For the text-containing cell, return its midpoint in (X, Y) coordinate format. 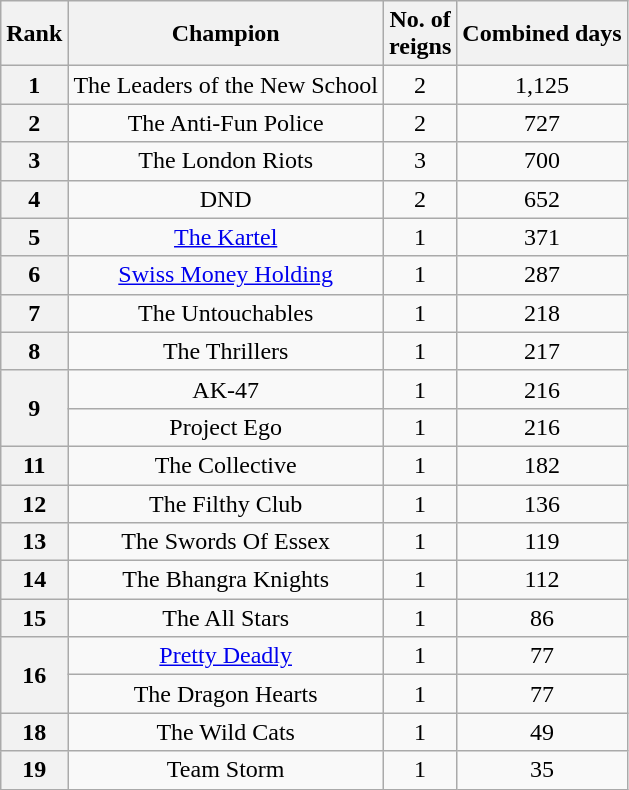
DND (226, 199)
15 (34, 618)
Champion (226, 34)
AK-47 (226, 389)
182 (542, 465)
The Wild Cats (226, 732)
218 (542, 313)
The Kartel (226, 237)
700 (542, 161)
14 (34, 580)
652 (542, 199)
13 (34, 542)
The Swords Of Essex (226, 542)
Team Storm (226, 770)
5 (34, 237)
Rank (34, 34)
112 (542, 580)
119 (542, 542)
Project Ego (226, 427)
The Bhangra Knights (226, 580)
371 (542, 237)
19 (34, 770)
The Anti-Fun Police (226, 123)
The Untouchables (226, 313)
6 (34, 275)
11 (34, 465)
49 (542, 732)
The Filthy Club (226, 503)
Swiss Money Holding (226, 275)
Combined days (542, 34)
35 (542, 770)
8 (34, 351)
The All Stars (226, 618)
Pretty Deadly (226, 656)
The London Riots (226, 161)
1,125 (542, 85)
287 (542, 275)
16 (34, 675)
The Collective (226, 465)
No. ofreigns (420, 34)
18 (34, 732)
4 (34, 199)
The Thrillers (226, 351)
136 (542, 503)
12 (34, 503)
7 (34, 313)
The Leaders of the New School (226, 85)
727 (542, 123)
86 (542, 618)
9 (34, 408)
The Dragon Hearts (226, 694)
217 (542, 351)
